From the cell containing the given text, extract its center point as (x, y) coordinate. 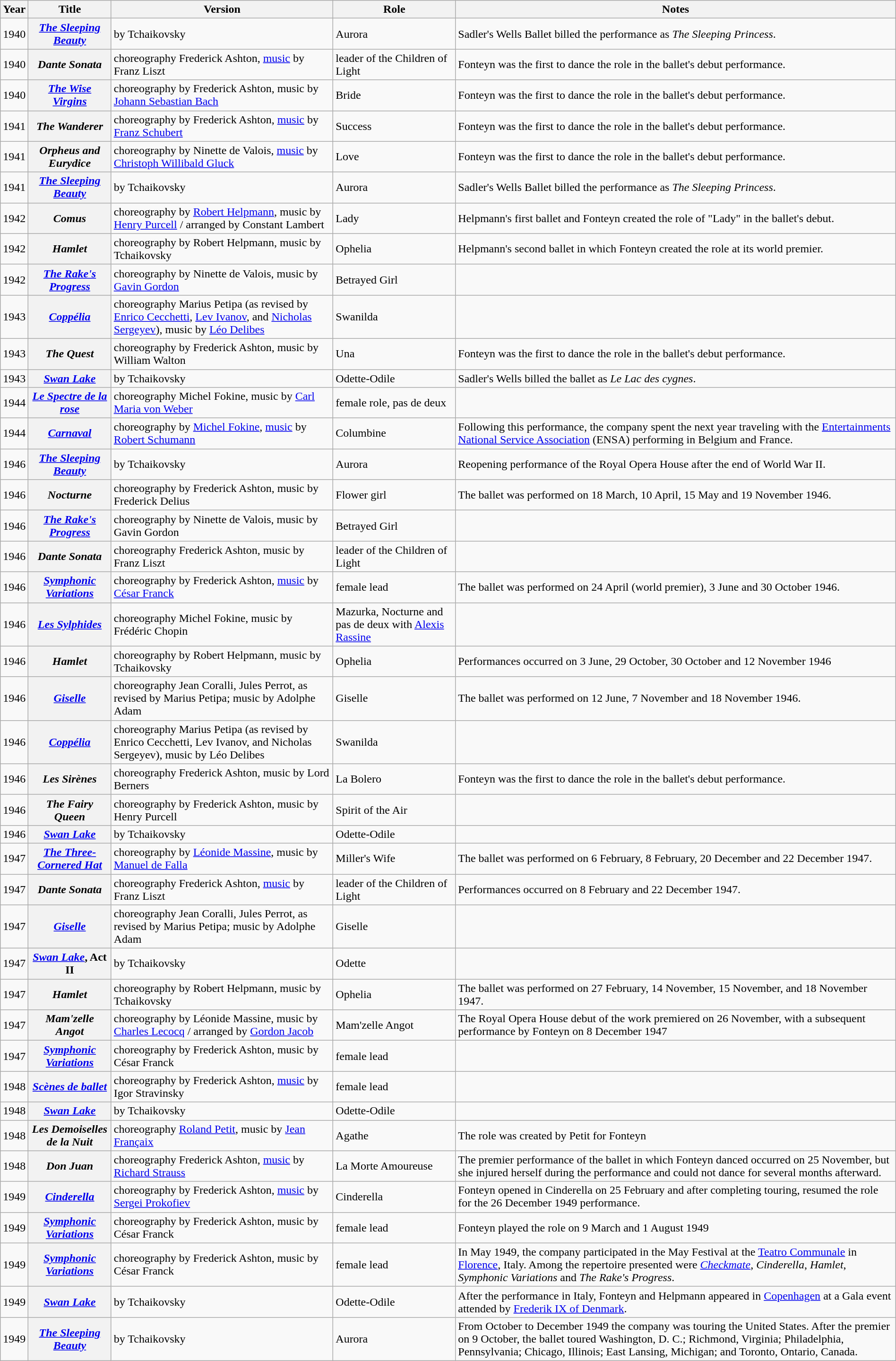
Role (394, 9)
Miller's Wife (394, 858)
choreography by Léonide Massine, music by Manuel de Falla (222, 858)
The role was created by Petit for Fonteyn (676, 1135)
choreography by Frederick Ashton, music by Frederick Delius (222, 495)
Sadler's Wells billed the ballet as Le Lac des cygnes. (676, 379)
Flower girl (394, 495)
Performances occurred on 8 February and 22 December 1947. (676, 889)
Le Spectre de la rose (70, 403)
Bride (394, 95)
Performances occurred on 3 June, 29 October, 30 October and 12 November 1946 (676, 662)
Agathe (394, 1135)
The ballet was performed on 6 February, 8 February, 20 December and 22 December 1947. (676, 858)
choreography by Frederick Ashton, music by Henry Purcell (222, 810)
choreography by Frederick Ashton, music by Igor Stravinsky (222, 1087)
choreography Michel Fokine, music by Frédéric Chopin (222, 624)
Year (14, 9)
female role, pas de deux (394, 403)
Love (394, 157)
The ballet was performed on 27 February, 14 November, 15 November, and 18 November 1947. (676, 994)
Reopening performance of the Royal Opera House after the end of World War II. (676, 464)
Mazurka, Nocturne and pas de deux with Alexis Rassine (394, 624)
Columbine (394, 434)
Orpheus and Eurydice (70, 157)
Version (222, 9)
Comus (70, 218)
Spirit of the Air (394, 810)
The Wanderer (70, 126)
The ballet was performed on 24 April (world premier), 3 June and 30 October 1946. (676, 587)
The Wise Virgins (70, 95)
choreography by Frederick Ashton, music by William Walton (222, 353)
Les Demoiselles de la Nuit (70, 1135)
La Bolero (394, 779)
The ballet was performed on 18 March, 10 April, 15 May and 19 November 1946. (676, 495)
Nocturne (70, 495)
choreography Frederick Ashton, music by Lord Berners (222, 779)
The Three-Cornered Hat (70, 858)
Success (394, 126)
Les Sirènes (70, 779)
The Royal Opera House debut of the work premiered on 26 November, with a subsequent performance by Fonteyn on 8 December 1947 (676, 1025)
Les Sylphides (70, 624)
choreography by Ninette de Valois, music by Christoph Willibald Gluck (222, 157)
Carnaval (70, 434)
The Quest (70, 353)
choreography Frederick Ashton, music by Richard Strauss (222, 1166)
The ballet was performed on 12 June, 7 November and 18 November 1946. (676, 698)
Fonteyn opened in Cinderella on 25 February and after completing touring, resumed the role for the 26 December 1949 performance. (676, 1197)
Helpmann's second ballet in which Fonteyn created the role at its world premier. (676, 249)
choreography Michel Fokine, music by Carl Maria von Weber (222, 403)
The Fairy Queen (70, 810)
choreography by Frederick Ashton, music by Franz Schubert (222, 126)
Notes (676, 9)
Fonteyn played the role on 9 March and 1 August 1949 (676, 1228)
Title (70, 9)
Una (394, 353)
choreography by Léonide Massine, music by Charles Lecocq / arranged by Gordon Jacob (222, 1025)
choreography by Frederick Ashton, music by Johann Sebastian Bach (222, 95)
choreography by Frederick Ashton, music by Sergei Prokofiev (222, 1197)
choreography by Michel Fokine, music by Robert Schumann (222, 434)
Helpmann's first ballet and Fonteyn created the role of "Lady" in the ballet's debut. (676, 218)
Don Juan (70, 1166)
Lady (394, 218)
Swan Lake, Act II (70, 964)
choreography Roland Petit, music by Jean Françaix (222, 1135)
La Morte Amoureuse (394, 1166)
choreography by Robert Helpmann, music by Henry Purcell / arranged by Constant Lambert (222, 218)
Odette (394, 964)
Scènes de ballet (70, 1087)
After the performance in Italy, Fonteyn and Helpmann appeared in Copenhagen at a Gala event attended by Frederik IX of Denmark. (676, 1301)
